Return [x, y] of the center of cell containing provided text 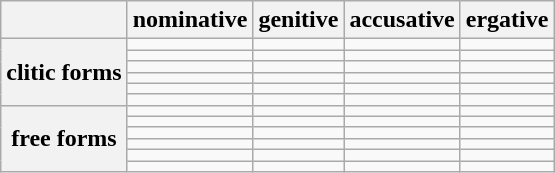
clitic forms [64, 72]
genitive [298, 20]
accusative [402, 20]
ergative [507, 20]
free forms [64, 138]
nominative [190, 20]
